Output the (x, y) coordinate of the center of the cell containing the given text.  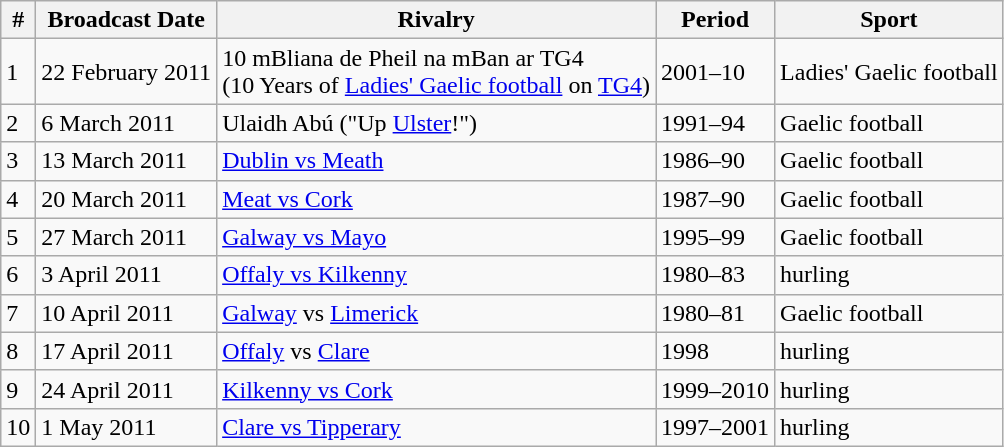
1 (18, 72)
1991–94 (716, 123)
Ladies' Gaelic football (890, 72)
1987–90 (716, 199)
5 (18, 237)
1998 (716, 351)
Sport (890, 20)
1 May 2011 (126, 427)
17 April 2011 (126, 351)
1999–2010 (716, 389)
7 (18, 313)
10 April 2011 (126, 313)
Offaly vs Kilkenny (436, 275)
3 April 2011 (126, 275)
Broadcast Date (126, 20)
Dublin vs Meath (436, 161)
20 March 2011 (126, 199)
22 February 2011 (126, 72)
1997–2001 (716, 427)
Offaly vs Clare (436, 351)
Meat vs Cork (436, 199)
1980–83 (716, 275)
27 March 2011 (126, 237)
Kilkenny vs Cork (436, 389)
2001–10 (716, 72)
# (18, 20)
Ulaidh Abú ("Up Ulster!") (436, 123)
1980–81 (716, 313)
2 (18, 123)
1986–90 (716, 161)
10 mBliana de Pheil na mBan ar TG4(10 Years of Ladies' Gaelic football on TG4) (436, 72)
24 April 2011 (126, 389)
Clare vs Tipperary (436, 427)
6 March 2011 (126, 123)
6 (18, 275)
Period (716, 20)
4 (18, 199)
10 (18, 427)
3 (18, 161)
1995–99 (716, 237)
Galway vs Limerick (436, 313)
Galway vs Mayo (436, 237)
Rivalry (436, 20)
8 (18, 351)
13 March 2011 (126, 161)
9 (18, 389)
